Identify which cell holds the provided text, then report its [X, Y] central coordinate. 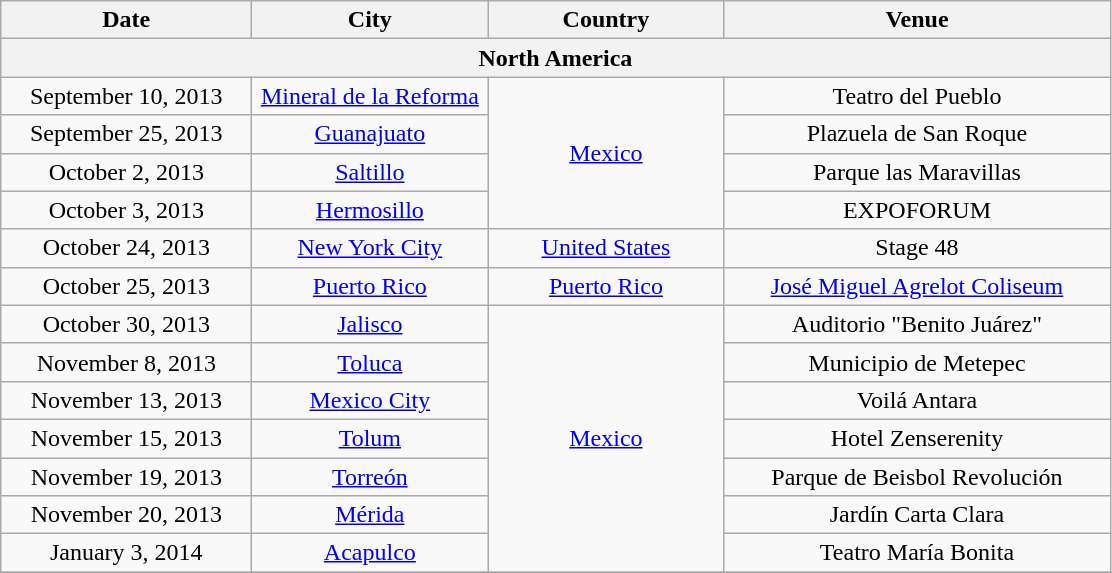
Acapulco [370, 553]
José Miguel Agrelot Coliseum [917, 286]
Jalisco [370, 324]
New York City [370, 248]
Tolum [370, 438]
Hermosillo [370, 210]
Guanajuato [370, 134]
Teatro María Bonita [917, 553]
Mineral de la Reforma [370, 96]
Date [126, 20]
January 3, 2014 [126, 553]
Jardín Carta Clara [917, 515]
Plazuela de San Roque [917, 134]
October 2, 2013 [126, 172]
Torreón [370, 477]
Municipio de Metepec [917, 362]
Mexico City [370, 400]
October 24, 2013 [126, 248]
Stage 48 [917, 248]
Hotel Zenserenity [917, 438]
October 30, 2013 [126, 324]
November 15, 2013 [126, 438]
November 19, 2013 [126, 477]
North America [556, 58]
Auditorio "Benito Juárez" [917, 324]
Mérida [370, 515]
Voilá Antara [917, 400]
September 25, 2013 [126, 134]
October 3, 2013 [126, 210]
November 8, 2013 [126, 362]
September 10, 2013 [126, 96]
Saltillo [370, 172]
United States [606, 248]
Venue [917, 20]
October 25, 2013 [126, 286]
EXPOFORUM [917, 210]
Country [606, 20]
Parque las Maravillas [917, 172]
Toluca [370, 362]
November 13, 2013 [126, 400]
City [370, 20]
Parque de Beisbol Revolución [917, 477]
November 20, 2013 [126, 515]
Teatro del Pueblo [917, 96]
